Return (x, y) of the center of cell containing provided text 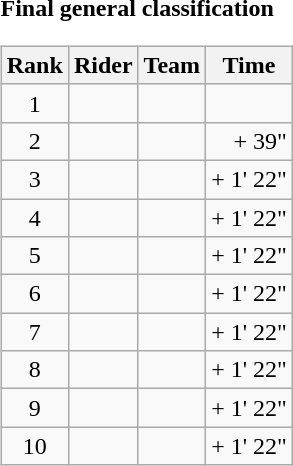
2 (34, 141)
8 (34, 370)
4 (34, 217)
Rider (103, 65)
5 (34, 256)
Team (172, 65)
9 (34, 408)
7 (34, 332)
1 (34, 103)
10 (34, 446)
+ 39" (250, 141)
6 (34, 294)
3 (34, 179)
Time (250, 65)
Rank (34, 65)
